Capture the cell that displays the provided text and extract its [X, Y] central coordinate. 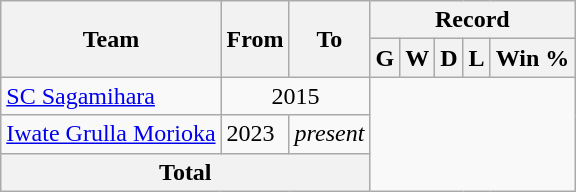
From [255, 39]
Record [472, 20]
2015 [296, 96]
Win % [532, 58]
2023 [255, 134]
SC Sagamihara [111, 96]
To [330, 39]
G [385, 58]
L [476, 58]
Iwate Grulla Morioka [111, 134]
Total [186, 172]
W [418, 58]
D [449, 58]
Team [111, 39]
present [330, 134]
